Pinpoint the cell where the given text exists, returning its [X, Y] midpoint coordinate. 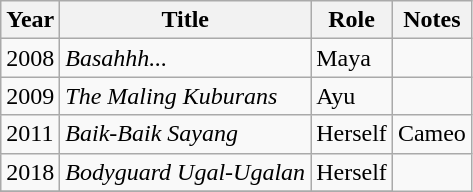
Title [186, 20]
Cameo [432, 134]
Maya [352, 58]
Year [30, 20]
Notes [432, 20]
The Maling Kuburans [186, 96]
Role [352, 20]
2018 [30, 172]
2009 [30, 96]
2008 [30, 58]
Ayu [352, 96]
Baik-Baik Sayang [186, 134]
Bodyguard Ugal-Ugalan [186, 172]
Basahhh... [186, 58]
2011 [30, 134]
